Return [X, Y] of the center of cell containing provided text 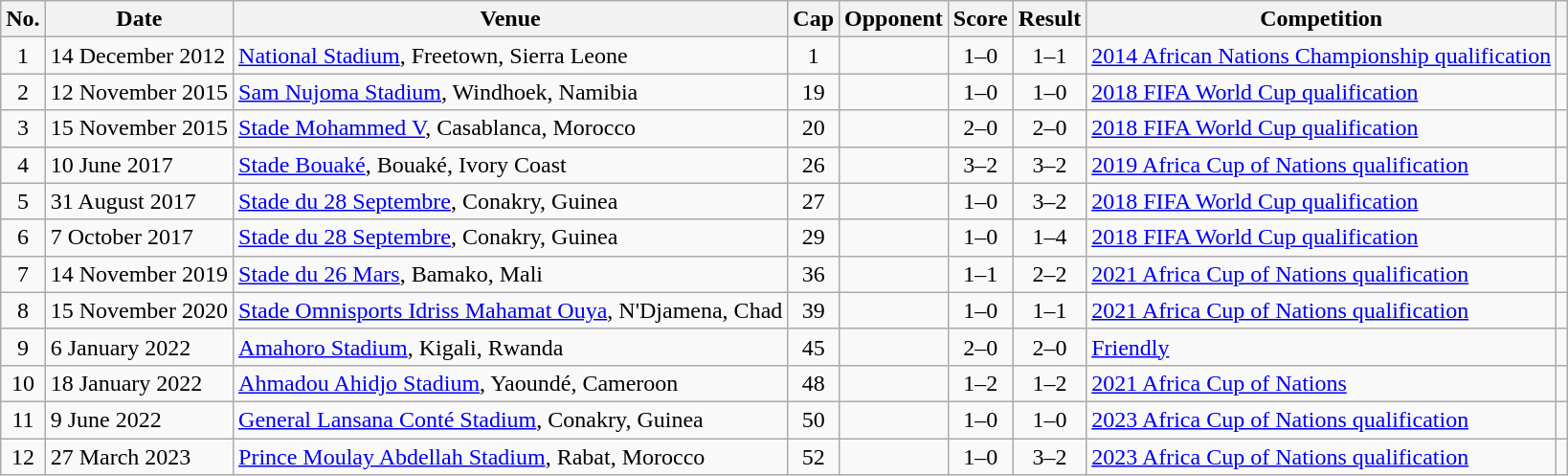
12 November 2015 [139, 92]
8 [23, 310]
1–4 [1049, 238]
6 January 2022 [139, 347]
48 [814, 383]
Friendly [1321, 347]
52 [814, 457]
29 [814, 238]
2021 Africa Cup of Nations [1321, 383]
Score [980, 19]
31 August 2017 [139, 201]
Ahmadou Ahidjo Stadium, Yaoundé, Cameroon [511, 383]
20 [814, 128]
6 [23, 238]
7 [23, 274]
3 [23, 128]
50 [814, 419]
10 June 2017 [139, 165]
Stade du 26 Mars, Bamako, Mali [511, 274]
15 November 2020 [139, 310]
10 [23, 383]
18 January 2022 [139, 383]
Stade Bouaké, Bouaké, Ivory Coast [511, 165]
Stade Mohammed V, Casablanca, Morocco [511, 128]
45 [814, 347]
36 [814, 274]
Result [1049, 19]
26 [814, 165]
12 [23, 457]
5 [23, 201]
Cap [814, 19]
15 November 2015 [139, 128]
Venue [511, 19]
14 November 2019 [139, 274]
27 March 2023 [139, 457]
National Stadium, Freetown, Sierra Leone [511, 56]
9 June 2022 [139, 419]
9 [23, 347]
11 [23, 419]
14 December 2012 [139, 56]
Sam Nujoma Stadium, Windhoek, Namibia [511, 92]
7 October 2017 [139, 238]
4 [23, 165]
39 [814, 310]
Date [139, 19]
2019 Africa Cup of Nations qualification [1321, 165]
General Lansana Conté Stadium, Conakry, Guinea [511, 419]
Competition [1321, 19]
Amahoro Stadium, Kigali, Rwanda [511, 347]
Stade Omnisports Idriss Mahamat Ouya, N'Djamena, Chad [511, 310]
Prince Moulay Abdellah Stadium, Rabat, Morocco [511, 457]
Opponent [894, 19]
19 [814, 92]
2 [23, 92]
2–2 [1049, 274]
27 [814, 201]
No. [23, 19]
2014 African Nations Championship qualification [1321, 56]
